Extract the [x, y] coordinate from the center of the cell holding the provided text.  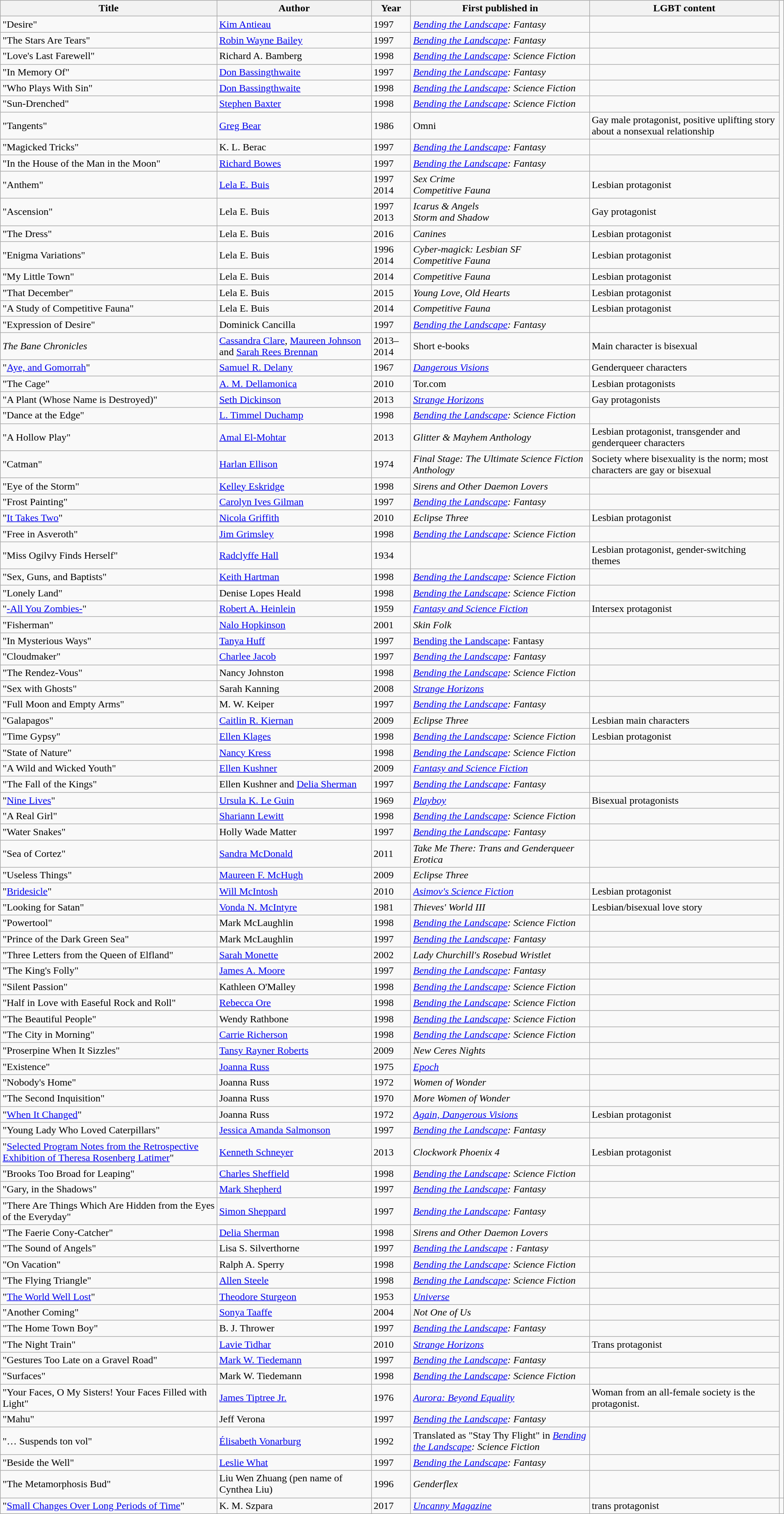
"The Fall of the Kings" [109, 784]
Sarah Monette [294, 955]
"The City in Morning" [109, 1034]
"Prince of the Dark Green Sea" [109, 939]
"Water Snakes" [109, 832]
"Time Gypsy" [109, 736]
Bisexual protagonists [684, 800]
Caitlin R. Kiernan [294, 720]
1970 [391, 1099]
Final Stage: The Ultimate Science Fiction Anthology [500, 464]
Sonya Taaffe [294, 1312]
Tor.com [500, 384]
Samuel R. Delany [294, 368]
Cyber-magick: Lesbian SFCompetitive Fauna [500, 255]
Again, Dangerous Visions [500, 1114]
2002 [391, 955]
"Lonely Land" [109, 593]
Dangerous Visions [500, 368]
First published in [500, 8]
Jim Grimsley [294, 534]
1959 [391, 609]
Lady Churchill's Rosebud Wristlet [500, 955]
Genderqueer characters [684, 368]
"Your Faces, O My Sisters! Your Faces Filled with Light" [109, 1398]
"Who Plays With Sin" [109, 88]
"Magicked Tricks" [109, 147]
1969 [391, 800]
"The World Well Lost" [109, 1296]
B. J. Thrower [294, 1328]
Dominick Cancilla [294, 325]
Tanya Huff [294, 641]
"Three Letters from the Queen of Elfland" [109, 955]
Icarus & AngelsStorm and Shadow [500, 212]
Gay male protagonist, positive uplifting story about a nonsexual relationship [684, 126]
Carrie Richerson [294, 1034]
James Tiptree Jr. [294, 1398]
"On Vacation" [109, 1264]
Shariann Lewitt [294, 816]
Harlan Ellison [294, 464]
Women of Wonder [500, 1083]
"Nine Lives" [109, 800]
"Surfaces" [109, 1376]
Richard A. Bamberg [294, 56]
"It Takes Two" [109, 518]
Carolyn Ives Gilman [294, 502]
More Women of Wonder [500, 1099]
Simon Sheppard [294, 1211]
Ellen Klages [294, 736]
Woman from an all-female society is the protagonist. [684, 1398]
Nancy Kress [294, 752]
19972014 [391, 184]
"A Hollow Play" [109, 437]
Ursula K. Le Guin [294, 800]
Gay protagonists [684, 400]
"Proserpine When It Sizzles" [109, 1050]
"In Mysterious Ways" [109, 641]
Ellen Kushner and Delia Sherman [294, 784]
"Miss Ogilvy Finds Herself" [109, 555]
Aurora: Beyond Equality [500, 1398]
"Tangents" [109, 126]
Ralph A. Sperry [294, 1264]
Lesbian main characters [684, 720]
"Full Moon and Empty Arms" [109, 704]
"Desire" [109, 24]
Jessica Amanda Salmonson [294, 1130]
"The Home Town Boy" [109, 1328]
"Cloudmaker" [109, 657]
Nicola Griffith [294, 518]
2004 [391, 1312]
Rebecca Ore [294, 1003]
Lavie Tidhar [294, 1344]
Leslie What [294, 1462]
"Selected Program Notes from the Retrospective Exhibition of Theresa Rosenberg Latimer" [109, 1152]
James A. Moore [294, 971]
Omni [500, 126]
Genderflex [500, 1484]
Kelley Eskridge [294, 486]
"The Sound of Angels" [109, 1248]
1992 [391, 1441]
"Nobody's Home" [109, 1083]
Lesbian/bisexual love story [684, 907]
"Beside the Well" [109, 1462]
Skin Folk [500, 625]
"Sun-Drenched" [109, 104]
"Gary, in the Shadows" [109, 1189]
Liu Wen Zhuang (pen name of Cynthea Liu) [294, 1484]
"Ascension" [109, 212]
19962014 [391, 255]
Bending the Landscape : Fantasy [500, 1248]
Vonda N. McIntyre [294, 907]
Sarah Kanning [294, 689]
Holly Wade Matter [294, 832]
K. M. Szpara [294, 1506]
1953 [391, 1296]
"There Are Things Which Are Hidden from the Eyes of the Everyday" [109, 1211]
Thieves' World III [500, 907]
Epoch [500, 1067]
"The Metamorphosis Bud" [109, 1484]
Short e-books [500, 346]
2013–2014 [391, 346]
"Mahu" [109, 1419]
Allen Steele [294, 1280]
"Galapagos" [109, 720]
"Sex with Ghosts" [109, 689]
"When It Changed" [109, 1114]
Intersex protagonist [684, 609]
L. Timmel Duchamp [294, 415]
"Bridesicle" [109, 891]
Lisa S. Silverthorne [294, 1248]
"Catman" [109, 464]
Not One of Us [500, 1312]
"Aye, and Gomorrah" [109, 368]
Cassandra Clare, Maureen Johnson and Sarah Rees Brennan [294, 346]
"A Plant (Whose Name is Destroyed)" [109, 400]
"A Real Girl" [109, 816]
"That December" [109, 293]
Clockwork Phoenix 4 [500, 1152]
Take Me There: Trans and Genderqueer Erotica [500, 854]
Title [109, 8]
Robert A. Heinlein [294, 609]
2001 [391, 625]
"Free in Asveroth" [109, 534]
Tansy Rayner Roberts [294, 1050]
"The King's Folly" [109, 971]
Uncanny Magazine [500, 1506]
A. M. Dellamonica [294, 384]
"Brooks Too Broad for Leaping" [109, 1174]
"Dance at the Edge" [109, 415]
Seth Dickinson [294, 400]
"Eye of the Storm" [109, 486]
2008 [391, 689]
Sex CrimeCompetitive Fauna [500, 184]
"Frost Painting" [109, 502]
"The Flying Triangle" [109, 1280]
Charlee Jacob [294, 657]
M. W. Keiper [294, 704]
1974 [391, 464]
"The Night Train" [109, 1344]
Will McIntosh [294, 891]
"State of Nature" [109, 752]
Kenneth Schneyer [294, 1152]
2016 [391, 233]
"The Stars Are Tears" [109, 40]
"Anthem" [109, 184]
"Another Coming" [109, 1312]
Greg Bear [294, 126]
"-All You Zombies-" [109, 609]
"Looking for Satan" [109, 907]
Amal El-Mohtar [294, 437]
1975 [391, 1067]
Author [294, 8]
2017 [391, 1506]
2011 [391, 854]
Nalo Hopkinson [294, 625]
Élisabeth Vonarburg [294, 1441]
Mark Shepherd [294, 1189]
LGBT content [684, 8]
Keith Hartman [294, 577]
Lesbian protagonists [684, 384]
"In the House of the Man in the Moon" [109, 163]
Robin Wayne Bailey [294, 40]
"Sea of Cortez" [109, 854]
The Bane Chronicles [109, 346]
Delia Sherman [294, 1233]
1986 [391, 126]
Ellen Kushner [294, 768]
Year [391, 8]
Main character is bisexual [684, 346]
"Existence" [109, 1067]
"Useless Things" [109, 875]
Glitter & Mayhem Anthology [500, 437]
K. L. Berac [294, 147]
Kathleen O'Malley [294, 987]
"My Little Town" [109, 277]
Playboy [500, 800]
Kim Antieau [294, 24]
"Small Changes Over Long Periods of Time" [109, 1506]
Lesbian protagonist, transgender and genderqueer characters [684, 437]
Universe [500, 1296]
Theodore Sturgeon [294, 1296]
Denise Lopes Heald [294, 593]
2015 [391, 293]
Trans protagonist [684, 1344]
"The Faerie Cony-Catcher" [109, 1233]
Richard Bowes [294, 163]
Young Love, Old Hearts [500, 293]
"Gestures Too Late on a Gravel Road" [109, 1360]
"The Cage" [109, 384]
Society where bisexuality is the norm; most characters are gay or bisexual [684, 464]
Maureen F. McHugh [294, 875]
"The Rendez-Vous" [109, 673]
"Young Lady Who Loved Caterpillars" [109, 1130]
Stephen Baxter [294, 104]
1976 [391, 1398]
Gay protagonist [684, 212]
"The Dress" [109, 233]
"Expression of Desire" [109, 325]
Nancy Johnston [294, 673]
19972013 [391, 212]
Translated as "Stay Thy Flight" in Bending the Landscape: Science Fiction [500, 1441]
1967 [391, 368]
"… Suspends ton vol" [109, 1441]
Lesbian protagonist, gender-switching themes [684, 555]
"Enigma Variations" [109, 255]
"Sex, Guns, and Baptists" [109, 577]
"Fisherman" [109, 625]
Radclyffe Hall [294, 555]
Asimov's Science Fiction [500, 891]
"Love's Last Farewell" [109, 56]
"The Second Inquisition" [109, 1099]
Wendy Rathbone [294, 1019]
"Half in Love with Easeful Rock and Roll" [109, 1003]
"The Beautiful People" [109, 1019]
"A Wild and Wicked Youth" [109, 768]
trans protagonist [684, 1506]
"A Study of Competitive Fauna" [109, 309]
1996 [391, 1484]
1934 [391, 555]
New Ceres Nights [500, 1050]
Charles Sheffield [294, 1174]
"Powertool" [109, 923]
Sandra McDonald [294, 854]
1981 [391, 907]
"Silent Passion" [109, 987]
"In Memory Of" [109, 72]
Jeff Verona [294, 1419]
Canines [500, 233]
